Pinpoint the cell where the given text exists, returning its [x, y] midpoint coordinate. 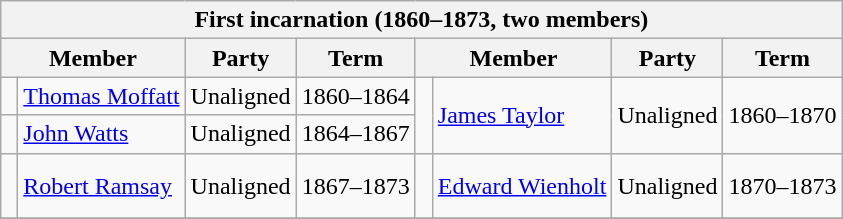
1867–1873 [356, 186]
1864–1867 [356, 134]
John Watts [102, 134]
Edward Wienholt [522, 186]
1870–1873 [782, 186]
1860–1864 [356, 96]
1860–1870 [782, 115]
James Taylor [522, 115]
First incarnation (1860–1873, two members) [422, 20]
Thomas Moffatt [102, 96]
Robert Ramsay [102, 186]
